Find where the given text appears and provide that cell's center as (x, y) coordinate. 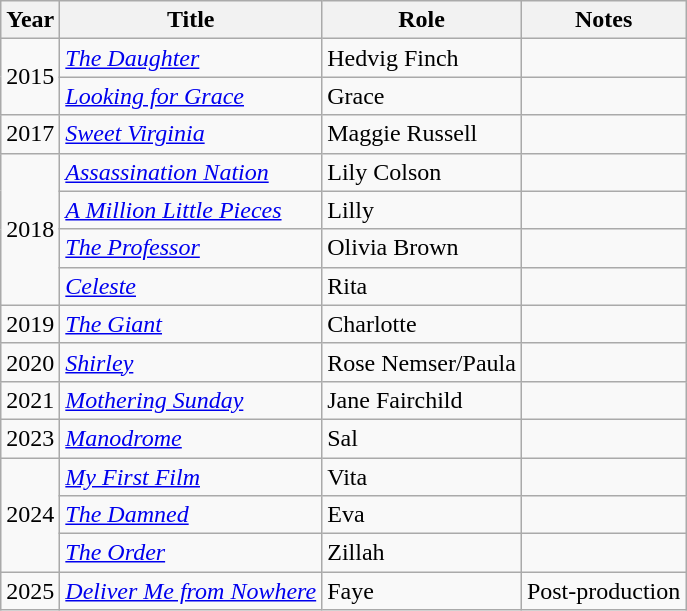
Deliver Me from Nowhere (191, 591)
Maggie Russell (422, 134)
Notes (603, 20)
Assassination Nation (191, 172)
Title (191, 20)
Sweet Virginia (191, 134)
Lily Colson (422, 172)
Manodrome (191, 438)
2017 (30, 134)
2023 (30, 438)
Lilly (422, 210)
Rita (422, 286)
2019 (30, 324)
Charlotte (422, 324)
The Damned (191, 515)
2024 (30, 515)
The Giant (191, 324)
Celeste (191, 286)
2020 (30, 362)
A Million Little Pieces (191, 210)
Eva (422, 515)
My First Film (191, 477)
Faye (422, 591)
2015 (30, 77)
Vita (422, 477)
Looking for Grace (191, 96)
Sal (422, 438)
Zillah (422, 553)
The Professor (191, 248)
2018 (30, 229)
Jane Fairchild (422, 400)
Mothering Sunday (191, 400)
The Order (191, 553)
Olivia Brown (422, 248)
2021 (30, 400)
Shirley (191, 362)
Grace (422, 96)
Hedvig Finch (422, 58)
The Daughter (191, 58)
Role (422, 20)
Year (30, 20)
Rose Nemser/Paula (422, 362)
2025 (30, 591)
Post-production (603, 591)
